From the cell containing the given text, extract its center point as [X, Y] coordinate. 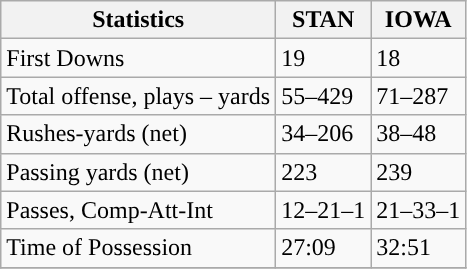
21–33–1 [418, 210]
Time of Possession [138, 248]
34–206 [324, 134]
Passing yards (net) [138, 172]
First Downs [138, 58]
18 [418, 58]
223 [324, 172]
IOWA [418, 20]
Rushes-yards (net) [138, 134]
19 [324, 58]
STAN [324, 20]
Total offense, plays – yards [138, 96]
239 [418, 172]
Passes, Comp-Att-Int [138, 210]
38–48 [418, 134]
Statistics [138, 20]
12–21–1 [324, 210]
55–429 [324, 96]
27:09 [324, 248]
71–287 [418, 96]
32:51 [418, 248]
